Detect which cell encompasses the target text, then output its (X, Y) center coordinate. 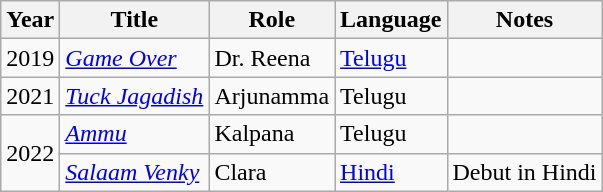
Role (272, 20)
Title (134, 20)
2021 (30, 96)
Debut in Hindi (524, 172)
Dr. Reena (272, 58)
Tuck Jagadish (134, 96)
Kalpana (272, 134)
Language (391, 20)
Game Over (134, 58)
Clara (272, 172)
Arjunamma (272, 96)
Year (30, 20)
Ammu (134, 134)
Notes (524, 20)
2019 (30, 58)
Hindi (391, 172)
Salaam Venky (134, 172)
2022 (30, 153)
